Provide the (x, y) coordinate of the cell's center where the given text is located.  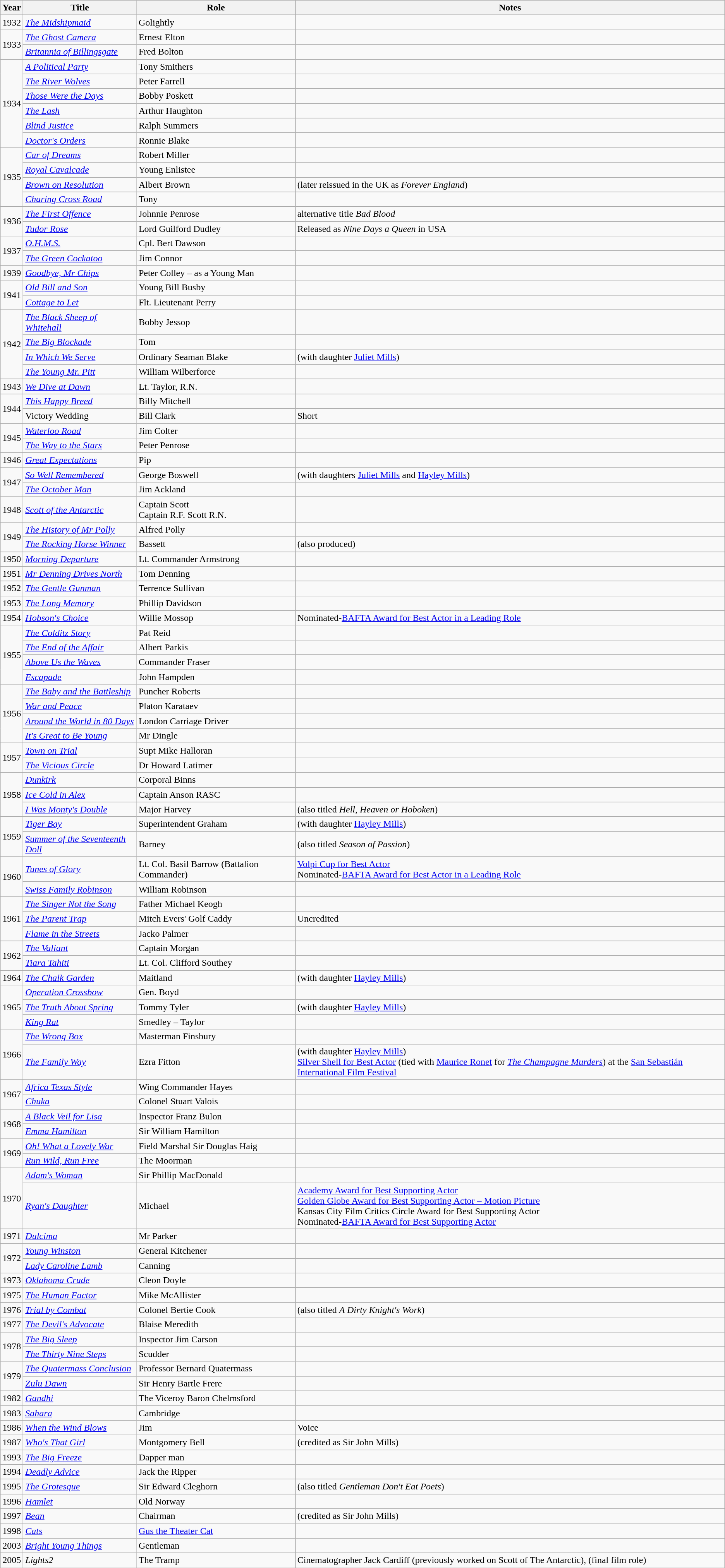
Willie Mossop (216, 618)
Corporal Binns (216, 780)
The Big Sleep (80, 1339)
Ice Cold in Alex (80, 795)
George Boswell (216, 475)
1954 (12, 618)
Colonel Bertie Cook (216, 1310)
Canning (216, 1266)
Hamlet (80, 1501)
Tony (216, 199)
Scudder (216, 1354)
1968 (12, 1124)
1993 (12, 1457)
Adam's Woman (80, 1175)
Colonel Stuart Valois (216, 1102)
Young Bill Busby (216, 288)
Flame in the Streets (80, 933)
(also titled Gentleman Don't Eat Poets) (510, 1487)
The Human Factor (80, 1295)
Captain Anson RASC (216, 795)
The Gentle Gunman (80, 588)
Lord Guilford Dudley (216, 229)
1987 (12, 1442)
(also produced) (510, 544)
Great Expectations (80, 460)
1933 (12, 45)
Alfred Polly (216, 530)
Ezra Fitton (216, 1062)
Tony Smithers (216, 67)
Bobby Jessop (216, 322)
The Devil's Advocate (80, 1325)
Montgomery Bell (216, 1442)
Chuka (80, 1102)
O.H.M.S. (80, 243)
Tudor Rose (80, 229)
Who's That Girl (80, 1442)
In Which We Serve (80, 357)
Jacko Palmer (216, 933)
Golightly (216, 22)
The Chalk Garden (80, 978)
(with daughter Juliet Mills) (510, 357)
Michael (216, 1206)
Sir Edward Cleghorn (216, 1487)
A Political Party (80, 67)
Robert Miller (216, 155)
Masterman Finsbury (216, 1037)
The Young Mr. Pitt (80, 372)
Bobby Poskett (216, 96)
Mitch Evers' Golf Caddy (216, 919)
1965 (12, 1007)
1979 (12, 1376)
The Lash (80, 111)
When the Wind Blows (80, 1427)
Tommy Tyler (216, 1007)
Chairman (216, 1516)
Mike McAllister (216, 1295)
1967 (12, 1094)
Pat Reid (216, 632)
Flt. Lieutenant Perry (216, 302)
1936 (12, 221)
Dulcima (80, 1236)
The Way to the Stars (80, 446)
Lt. Col. Clifford Southey (216, 963)
Billy Mitchell (216, 401)
Victory Wedding (80, 416)
The Truth About Spring (80, 1007)
Notes (510, 8)
(also titled Season of Passion) (510, 844)
Gandhi (80, 1398)
Trial by Combat (80, 1310)
1959 (12, 837)
Supt Mike Halloran (216, 751)
Brown on Resolution (80, 185)
William Robinson (216, 889)
Jim Colter (216, 431)
Inspector Jim Carson (216, 1339)
Mr Parker (216, 1236)
Bright Young Things (80, 1546)
1958 (12, 795)
The Colditz Story (80, 632)
The Wrong Box (80, 1037)
Run Wild, Run Free (80, 1160)
Terrence Sullivan (216, 588)
Wing Commander Hayes (216, 1087)
1983 (12, 1413)
The Midshipmaid (80, 22)
1962 (12, 956)
Mr Denning Drives North (80, 574)
1975 (12, 1295)
Gentleman (216, 1546)
Bean (80, 1516)
It's Great to Be Young (80, 736)
Doctor's Orders (80, 140)
1932 (12, 22)
1943 (12, 386)
The Quatermass Conclusion (80, 1369)
Albert Brown (216, 185)
The River Wolves (80, 81)
Sir Phillip MacDonald (216, 1175)
(later reissued in the UK as Forever England) (510, 185)
The October Man (80, 490)
1982 (12, 1398)
Tom (216, 342)
1966 (12, 1054)
1939 (12, 273)
1952 (12, 588)
War and Peace (80, 706)
Sir William Hamilton (216, 1131)
Year (12, 8)
Maitland (216, 978)
Jim (216, 1427)
1972 (12, 1258)
Hobson's Choice (80, 618)
The Family Way (80, 1062)
Ryan's Daughter (80, 1206)
1964 (12, 978)
1953 (12, 603)
The Vicious Circle (80, 765)
General Kitchener (216, 1251)
The Singer Not the Song (80, 904)
Old Norway (216, 1501)
1986 (12, 1427)
Jim Ackland (216, 490)
Professor Bernard Quatermass (216, 1369)
Lt. Col. Basil Barrow (Battalion Commander) (216, 869)
Deadly Advice (80, 1472)
Blaise Meredith (216, 1325)
The Thirty Nine Steps (80, 1354)
Old Bill and Son (80, 288)
1970 (12, 1198)
1996 (12, 1501)
Released as Nine Days a Queen in USA (510, 229)
Superintendent Graham (216, 824)
Jim Connor (216, 258)
Cambridge (216, 1413)
Barney (216, 844)
Title (80, 8)
Role (216, 8)
King Rat (80, 1022)
Young Enlistee (216, 170)
1947 (12, 482)
1945 (12, 438)
Bassett (216, 544)
Tiara Tahiti (80, 963)
1978 (12, 1347)
Car of Dreams (80, 155)
(with daughters Juliet Mills and Hayley Mills) (510, 475)
(also titled Hell, Heaven or Hoboken) (510, 809)
1937 (12, 251)
Jack the Ripper (216, 1472)
1946 (12, 460)
Lady Caroline Lamb (80, 1266)
Short (510, 416)
Around the World in 80 Days (80, 721)
The Big Blockade (80, 342)
Johnnie Penrose (216, 214)
John Hampden (216, 677)
The Parent Trap (80, 919)
1955 (12, 655)
Young Winston (80, 1251)
Royal Cavalcade (80, 170)
Oh! What a Lovely War (80, 1146)
The Long Memory (80, 603)
Peter Farrell (216, 81)
Dapper man (216, 1457)
Town on Trial (80, 751)
2003 (12, 1546)
Nominated-BAFTA Award for Best Actor in a Leading Role (510, 618)
Oklahoma Crude (80, 1280)
Tom Denning (216, 574)
1948 (12, 509)
Dunkirk (80, 780)
1960 (12, 876)
Ordinary Seaman Blake (216, 357)
1951 (12, 574)
The Tramp (216, 1560)
Britannia of Billingsgate (80, 52)
Those Were the Days (80, 96)
The Grotesque (80, 1487)
Zulu Dawn (80, 1383)
Scott of the Antarctic (80, 509)
Lights2 (80, 1560)
Waterloo Road (80, 431)
Volpi Cup for Best ActorNominated-BAFTA Award for Best Actor in a Leading Role (510, 869)
Cottage to Let (80, 302)
Captain ScottCaptain R.F. Scott R.N. (216, 509)
The Black Sheep of Whitehall (80, 322)
Swiss Family Robinson (80, 889)
Albert Parkis (216, 647)
The Rocking Horse Winner (80, 544)
1977 (12, 1325)
Morning Departure (80, 559)
1976 (12, 1310)
1944 (12, 408)
Cats (80, 1531)
Platon Karataev (216, 706)
Arthur Haughton (216, 111)
The History of Mr Polly (80, 530)
1997 (12, 1516)
1995 (12, 1487)
Lt. Taylor, R.N. (216, 386)
1949 (12, 537)
Field Marshal Sir Douglas Haig (216, 1146)
Lt. Commander Armstrong (216, 559)
Blind Justice (80, 125)
We Dive at Dawn (80, 386)
Mr Dingle (216, 736)
Ralph Summers (216, 125)
1934 (12, 103)
alternative title Bad Blood (510, 214)
Ronnie Blake (216, 140)
1956 (12, 714)
1969 (12, 1153)
1971 (12, 1236)
(also titled A Dirty Knight's Work) (510, 1310)
1941 (12, 295)
Emma Hamilton (80, 1131)
The Big Freeze (80, 1457)
This Happy Breed (80, 401)
Escapade (80, 677)
1942 (12, 344)
Pip (216, 460)
1935 (12, 177)
Inspector Franz Bulon (216, 1116)
Cpl. Bert Dawson (216, 243)
The Baby and the Battleship (80, 692)
Fred Bolton (216, 52)
The End of the Affair (80, 647)
Operation Crossbow (80, 992)
Gus the Theater Cat (216, 1531)
A Black Veil for Lisa (80, 1116)
1957 (12, 758)
Tunes of Glory (80, 869)
Charing Cross Road (80, 199)
1994 (12, 1472)
Tiger Bay (80, 824)
Goodbye, Mr Chips (80, 273)
Father Michael Keogh (216, 904)
Gen. Boyd (216, 992)
1998 (12, 1531)
Above Us the Waves (80, 662)
The Ghost Camera (80, 37)
So Well Remembered (80, 475)
Voice (510, 1427)
William Wilberforce (216, 372)
Sahara (80, 1413)
1973 (12, 1280)
Commander Fraser (216, 662)
Ernest Elton (216, 37)
1950 (12, 559)
The Moorman (216, 1160)
2005 (12, 1560)
Peter Penrose (216, 446)
The First Offence (80, 214)
Cinematographer Jack Cardiff (previously worked on Scott of The Antarctic), (final film role) (510, 1560)
Smedley – Taylor (216, 1022)
London Carriage Driver (216, 721)
Phillip Davidson (216, 603)
Africa Texas Style (80, 1087)
The Viceroy Baron Chelmsford (216, 1398)
Peter Colley – as a Young Man (216, 273)
Bill Clark (216, 416)
I Was Monty's Double (80, 809)
Dr Howard Latimer (216, 765)
Captain Morgan (216, 948)
The Green Cockatoo (80, 258)
The Valiant (80, 948)
Sir Henry Bartle Frere (216, 1383)
Major Harvey (216, 809)
Puncher Roberts (216, 692)
Summer of the Seventeenth Doll (80, 844)
Cleon Doyle (216, 1280)
Uncredited (510, 919)
1961 (12, 919)
